Search for the cell housing the specified text and yield its [X, Y] center coordinate. 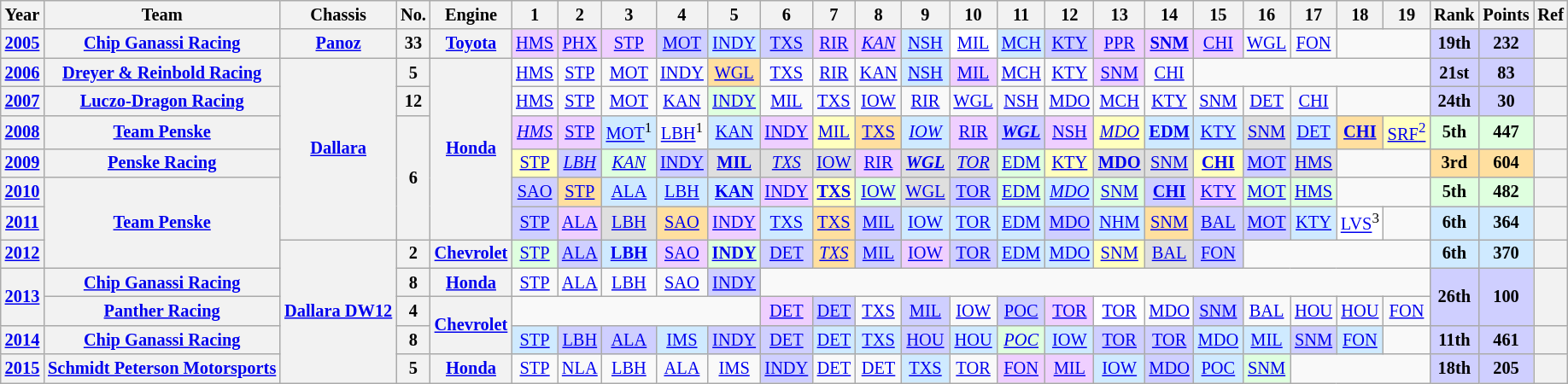
Rank [1454, 15]
447 [1506, 131]
NLA [580, 369]
Ref [1551, 15]
11 [1021, 15]
33 [413, 44]
2013 [22, 297]
24th [1454, 101]
2011 [22, 222]
18 [1360, 15]
Panoz [338, 44]
2005 [22, 44]
26th [1454, 297]
100 [1506, 297]
19th [1454, 44]
Chassis [338, 15]
No. [413, 15]
10 [974, 15]
2015 [22, 369]
205 [1506, 369]
14 [1168, 15]
232 [1506, 44]
604 [1506, 163]
482 [1506, 192]
Toyota [471, 44]
17 [1313, 15]
9 [925, 15]
Engine [471, 15]
Schmidt Peterson Motorsports [162, 369]
Dallara DW12 [338, 311]
LBH1 [682, 131]
PHX [580, 44]
Panther Racing [162, 311]
2007 [22, 101]
Dreyer & Reinbold Racing [162, 73]
LVS3 [1360, 222]
19 [1407, 15]
21st [1454, 73]
Points [1506, 15]
Team [162, 15]
1 [535, 15]
18th [1454, 369]
461 [1506, 340]
364 [1506, 222]
3 [629, 15]
11th [1454, 340]
2010 [22, 192]
2012 [22, 253]
7 [834, 15]
MOT1 [629, 131]
2014 [22, 340]
13 [1120, 15]
2009 [22, 163]
Year [22, 15]
Dallara [338, 148]
2008 [22, 131]
3rd [1454, 163]
NHM [1120, 222]
370 [1506, 253]
2006 [22, 73]
16 [1267, 15]
15 [1218, 15]
30 [1506, 101]
Luczo-Dragon Racing [162, 101]
Penske Racing [162, 163]
PPR [1120, 44]
83 [1506, 73]
SRF2 [1407, 131]
